Scan for the cell matching the given text and deliver its (X, Y) coordinate at center. 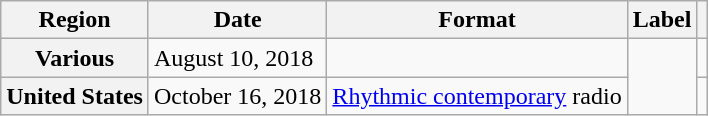
United States (75, 96)
Region (75, 20)
Various (75, 58)
August 10, 2018 (237, 58)
Rhythmic contemporary radio (477, 96)
Format (477, 20)
Label (662, 20)
October 16, 2018 (237, 96)
Date (237, 20)
